Find where the given text appears and provide that cell's center as (x, y) coordinate. 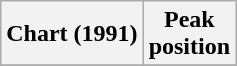
Chart (1991) (72, 34)
Peakposition (189, 34)
